Scan for the cell matching the given text and deliver its [x, y] coordinate at center. 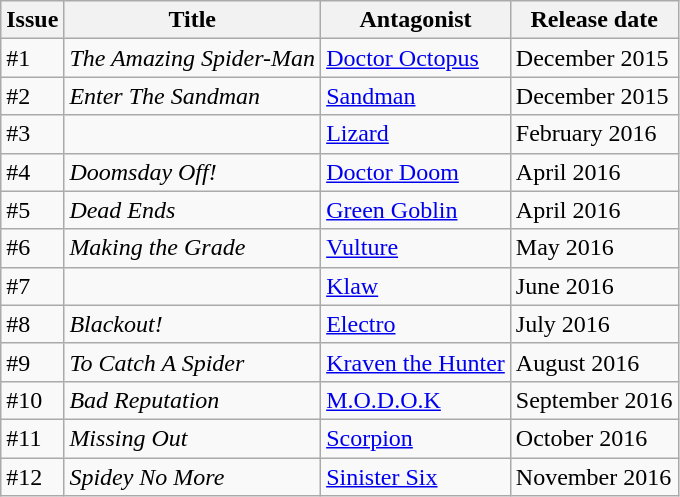
Enter The Sandman [192, 96]
#9 [32, 362]
Lizard [416, 134]
Antagonist [416, 20]
M.O.D.O.K [416, 400]
Spidey No More [192, 477]
Bad Reputation [192, 400]
Kraven the Hunter [416, 362]
Doctor Octopus [416, 58]
Dead Ends [192, 210]
#3 [32, 134]
Blackout! [192, 324]
The Amazing Spider-Man [192, 58]
#2 [32, 96]
May 2016 [594, 248]
Sandman [416, 96]
Vulture [416, 248]
August 2016 [594, 362]
#4 [32, 172]
Klaw [416, 286]
#8 [32, 324]
September 2016 [594, 400]
October 2016 [594, 438]
July 2016 [594, 324]
Electro [416, 324]
Release date [594, 20]
To Catch A Spider [192, 362]
#7 [32, 286]
Sinister Six [416, 477]
Title [192, 20]
#6 [32, 248]
Making the Grade [192, 248]
Doctor Doom [416, 172]
#11 [32, 438]
November 2016 [594, 477]
#12 [32, 477]
#5 [32, 210]
June 2016 [594, 286]
Doomsday Off! [192, 172]
Scorpion [416, 438]
Issue [32, 20]
Green Goblin [416, 210]
Missing Out [192, 438]
#10 [32, 400]
#1 [32, 58]
February 2016 [594, 134]
